Return the [X, Y] coordinate for the center point of the cell that contains the specified text.  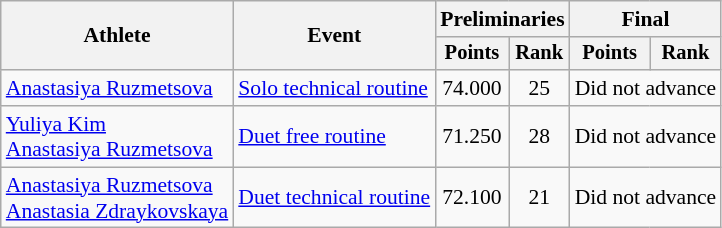
Preliminaries [502, 19]
72.100 [472, 198]
Solo technical routine [334, 88]
Duet technical routine [334, 198]
Final [646, 19]
25 [540, 88]
21 [540, 198]
74.000 [472, 88]
Event [334, 36]
71.250 [472, 136]
Athlete [118, 36]
Duet free routine [334, 136]
Anastasiya RuzmetsovaAnastasia Zdraykovskaya [118, 198]
28 [540, 136]
Anastasiya Ruzmetsova [118, 88]
Yuliya KimAnastasiya Ruzmetsova [118, 136]
